Provide the (X, Y) coordinate of the cell's center where the given text is located.  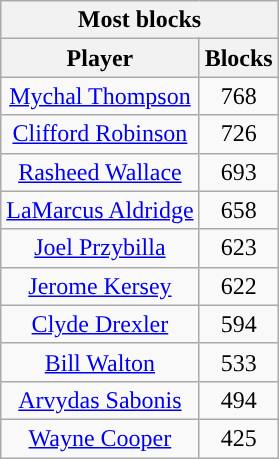
Most blocks (140, 20)
533 (238, 362)
594 (238, 324)
494 (238, 400)
425 (238, 438)
Arvydas Sabonis (100, 400)
Rasheed Wallace (100, 172)
768 (238, 96)
693 (238, 172)
Blocks (238, 58)
726 (238, 134)
Wayne Cooper (100, 438)
Bill Walton (100, 362)
658 (238, 210)
LaMarcus Aldridge (100, 210)
Player (100, 58)
Clifford Robinson (100, 134)
Joel Przybilla (100, 248)
Jerome Kersey (100, 286)
622 (238, 286)
Mychal Thompson (100, 96)
623 (238, 248)
Clyde Drexler (100, 324)
